Scan for the cell matching the given text and deliver its [X, Y] coordinate at center. 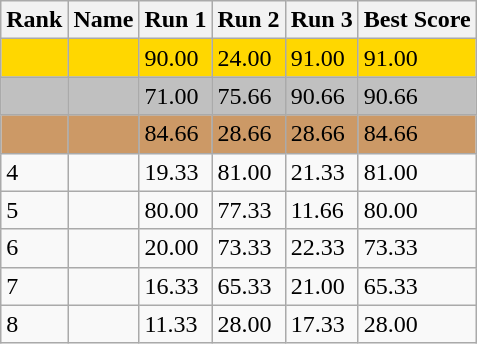
22.33 [322, 248]
Name [104, 20]
16.33 [176, 286]
6 [34, 248]
Run 3 [322, 20]
11.33 [176, 324]
75.66 [248, 96]
21.00 [322, 286]
7 [34, 286]
90.00 [176, 58]
17.33 [322, 324]
71.00 [176, 96]
20.00 [176, 248]
21.33 [322, 172]
Rank [34, 20]
77.33 [248, 210]
8 [34, 324]
Best Score [417, 20]
24.00 [248, 58]
5 [34, 210]
19.33 [176, 172]
Run 1 [176, 20]
4 [34, 172]
Run 2 [248, 20]
11.66 [322, 210]
